Capture the cell that displays the provided text and extract its (x, y) central coordinate. 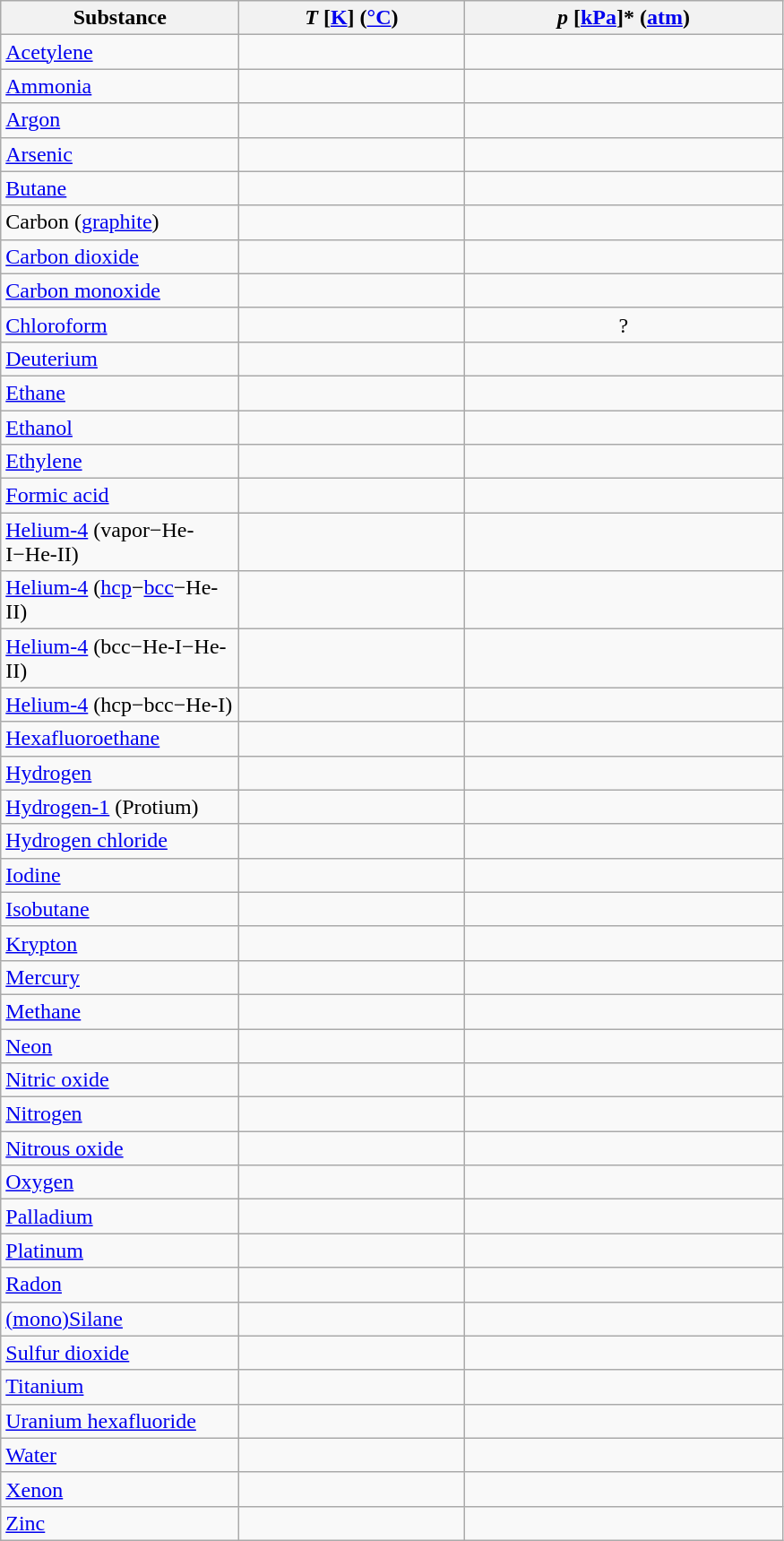
p [kPa]* (atm) (624, 18)
Sulfur dioxide (120, 1353)
Ethylene (120, 462)
Palladium (120, 1216)
Radon (120, 1285)
Hexafluoroethane (120, 739)
Krypton (120, 943)
Isobutane (120, 909)
Acetylene (120, 52)
Water (120, 1455)
Helium-4 (hcp−bcc−He-II) (120, 601)
Carbon monoxide (120, 290)
Deuterium (120, 359)
Formic acid (120, 496)
Neon (120, 1046)
Ethane (120, 393)
Helium-4 (bcc−He-I−He-II) (120, 658)
(mono)Silane (120, 1319)
Ethanol (120, 428)
Ammonia (120, 86)
Arsenic (120, 154)
Methane (120, 1011)
Zinc (120, 1523)
Titanium (120, 1387)
Oxygen (120, 1182)
Mercury (120, 977)
Argon (120, 120)
Xenon (120, 1489)
Substance (120, 18)
T [K] (°C) (351, 18)
? (624, 325)
Helium-4 (vapor−He-I−He-II) (120, 541)
Nitric oxide (120, 1080)
Carbon (graphite) (120, 222)
Nitrous oxide (120, 1148)
Hydrogen chloride (120, 841)
Chloroform (120, 325)
Uranium hexafluoride (120, 1421)
Nitrogen (120, 1114)
Hydrogen (120, 773)
Iodine (120, 875)
Carbon dioxide (120, 256)
Platinum (120, 1251)
Helium-4 (hcp−bcc−He-I) (120, 705)
Butane (120, 188)
Hydrogen-1 (Protium) (120, 807)
